Determine the [x, y] coordinate at the center of the cell enclosing the given text.  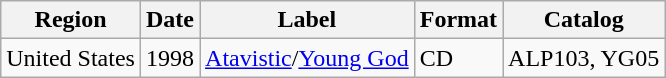
Date [170, 20]
United States [71, 58]
Format [458, 20]
Atavistic/Young God [308, 58]
Catalog [584, 20]
Region [71, 20]
CD [458, 58]
Label [308, 20]
1998 [170, 58]
ALP103, YG05 [584, 58]
